Pinpoint the cell where the given text exists, returning its (x, y) midpoint coordinate. 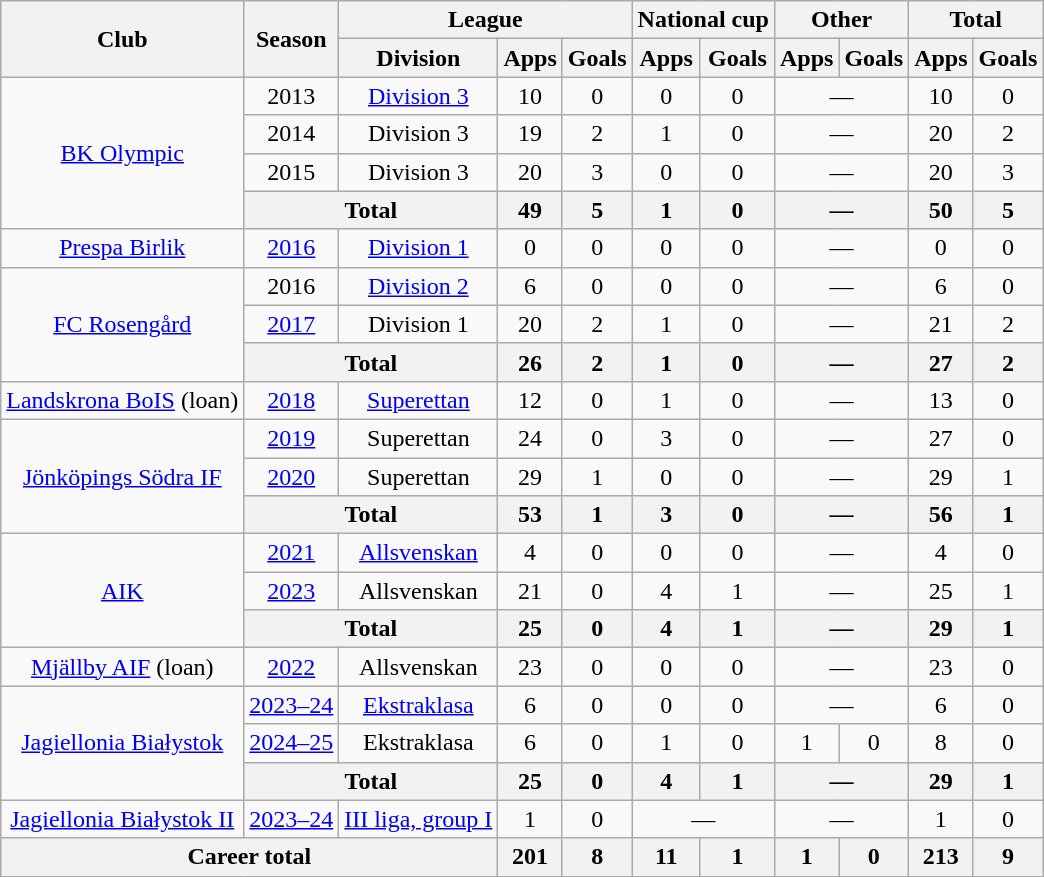
19 (530, 134)
9 (1008, 857)
Jagiellonia Białystok II (122, 819)
24 (530, 438)
11 (666, 857)
Jagiellonia Białystok (122, 743)
2023 (292, 591)
2024–25 (292, 743)
Jönköpings Södra IF (122, 476)
13 (941, 400)
Career total (250, 857)
2014 (292, 134)
2013 (292, 96)
53 (530, 515)
26 (530, 362)
Other (841, 20)
49 (530, 210)
213 (941, 857)
12 (530, 400)
Season (292, 39)
Prespa Birlik (122, 248)
Division (418, 58)
AIK (122, 591)
50 (941, 210)
BK Olympic (122, 153)
Mjällby AIF (loan) (122, 667)
2022 (292, 667)
FC Rosengård (122, 324)
2018 (292, 400)
201 (530, 857)
Division 2 (418, 286)
56 (941, 515)
2021 (292, 553)
III liga, group I (418, 819)
2019 (292, 438)
Club (122, 39)
Landskrona BoIS (loan) (122, 400)
National cup (703, 20)
2015 (292, 172)
2020 (292, 477)
League (486, 20)
2017 (292, 324)
